Determine the (x, y) coordinate at the center of the cell enclosing the given text.  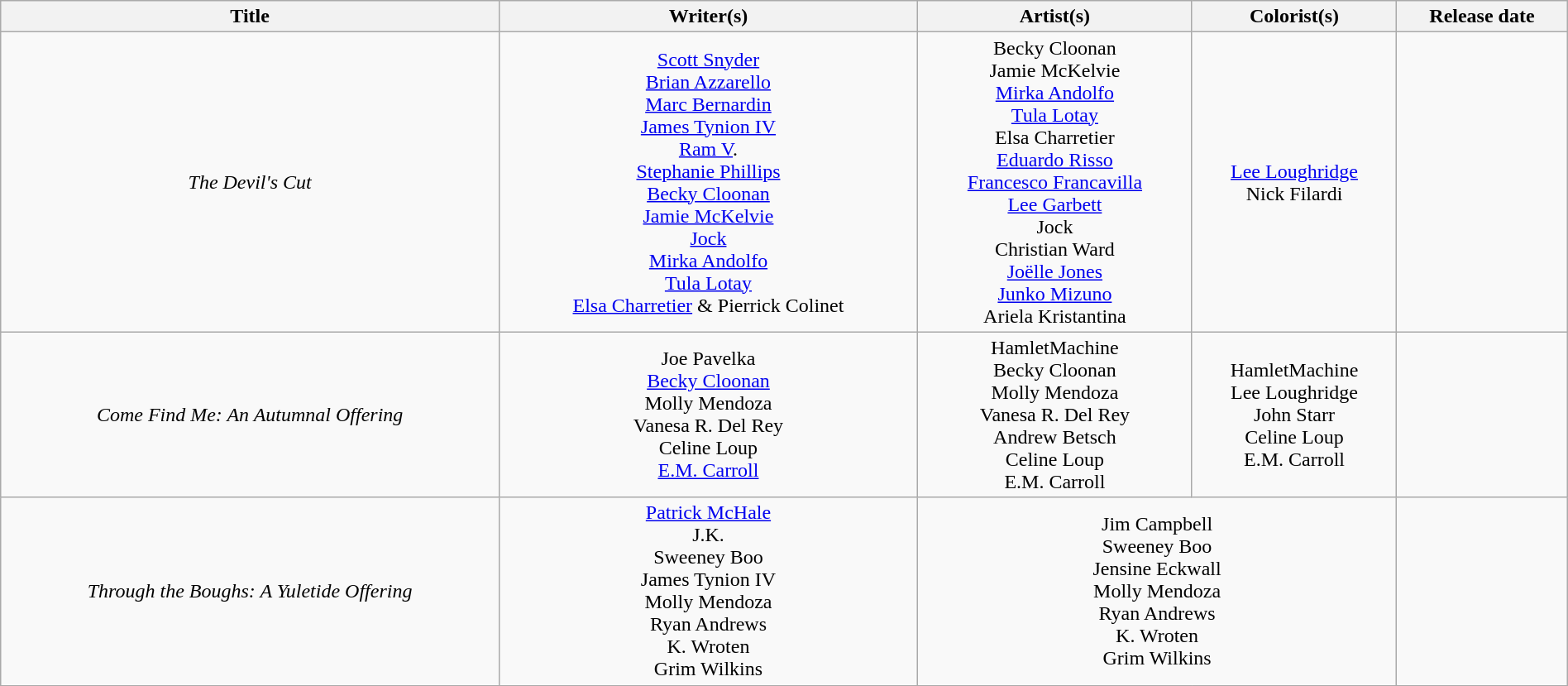
HamletMachineBecky CloonanMolly MendozaVanesa R. Del ReyAndrew BetschCeline LoupE.M. Carroll (1054, 415)
Joe PavelkaBecky CloonanMolly MendozaVanesa R. Del ReyCeline LoupE.M. Carroll (708, 415)
Artist(s) (1054, 17)
HamletMachineLee LoughridgeJohn StarrCeline LoupE.M. Carroll (1293, 415)
Patrick McHaleJ.K.Sweeney BooJames Tynion IVMolly MendozaRyan AndrewsK. WrotenGrim Wilkins (708, 591)
Lee LoughridgeNick Filardi (1293, 182)
Release date (1482, 17)
Come Find Me: An Autumnal Offering (250, 415)
Colorist(s) (1293, 17)
Writer(s) (708, 17)
Through the Boughs: A Yuletide Offering (250, 591)
Title (250, 17)
Jim CampbellSweeney BooJensine EckwallMolly MendozaRyan AndrewsK. WrotenGrim Wilkins (1156, 591)
The Devil's Cut (250, 182)
